Determine the (x, y) coordinate at the center of the cell enclosing the given text.  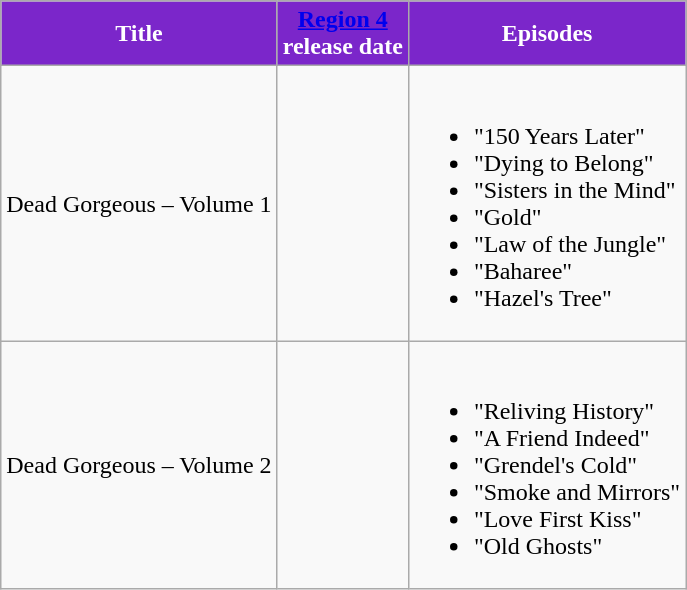
"150 Years Later""Dying to Belong""Sisters in the Mind""Gold""Law of the Jungle""Baharee""Hazel's Tree" (546, 204)
Dead Gorgeous – Volume 2 (139, 465)
Dead Gorgeous – Volume 1 (139, 204)
Episodes (546, 34)
Title (139, 34)
Region 4release date (342, 34)
"Reliving History""A Friend Indeed""Grendel's Cold""Smoke and Mirrors""Love First Kiss""Old Ghosts" (546, 465)
